Capture the cell that displays the provided text and extract its [X, Y] central coordinate. 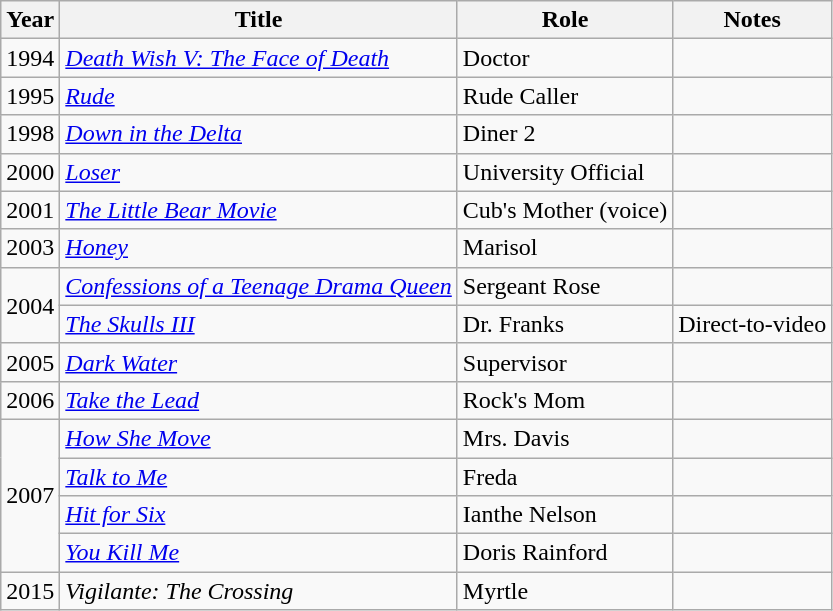
1994 [30, 58]
Confessions of a Teenage Drama Queen [259, 286]
Freda [564, 477]
2015 [30, 591]
Down in the Delta [259, 134]
Marisol [564, 248]
2005 [30, 362]
Diner 2 [564, 134]
Sergeant Rose [564, 286]
Supervisor [564, 362]
Ianthe Nelson [564, 515]
Rock's Mom [564, 400]
The Skulls III [259, 324]
The Little Bear Movie [259, 210]
2007 [30, 495]
Mrs. Davis [564, 438]
Doctor [564, 58]
Notes [752, 20]
Role [564, 20]
Vigilante: The Crossing [259, 591]
Honey [259, 248]
How She Move [259, 438]
Year [30, 20]
Hit for Six [259, 515]
Rude [259, 96]
Take the Lead [259, 400]
You Kill Me [259, 553]
Title [259, 20]
Doris Rainford [564, 553]
2006 [30, 400]
1998 [30, 134]
Death Wish V: The Face of Death [259, 58]
2004 [30, 305]
Direct-to-video [752, 324]
Talk to Me [259, 477]
Dr. Franks [564, 324]
Cub's Mother (voice) [564, 210]
Rude Caller [564, 96]
Loser [259, 172]
Myrtle [564, 591]
2001 [30, 210]
2000 [30, 172]
Dark Water [259, 362]
1995 [30, 96]
2003 [30, 248]
University Official [564, 172]
